Locate the cell with the specified text and output its (X, Y) center coordinate. 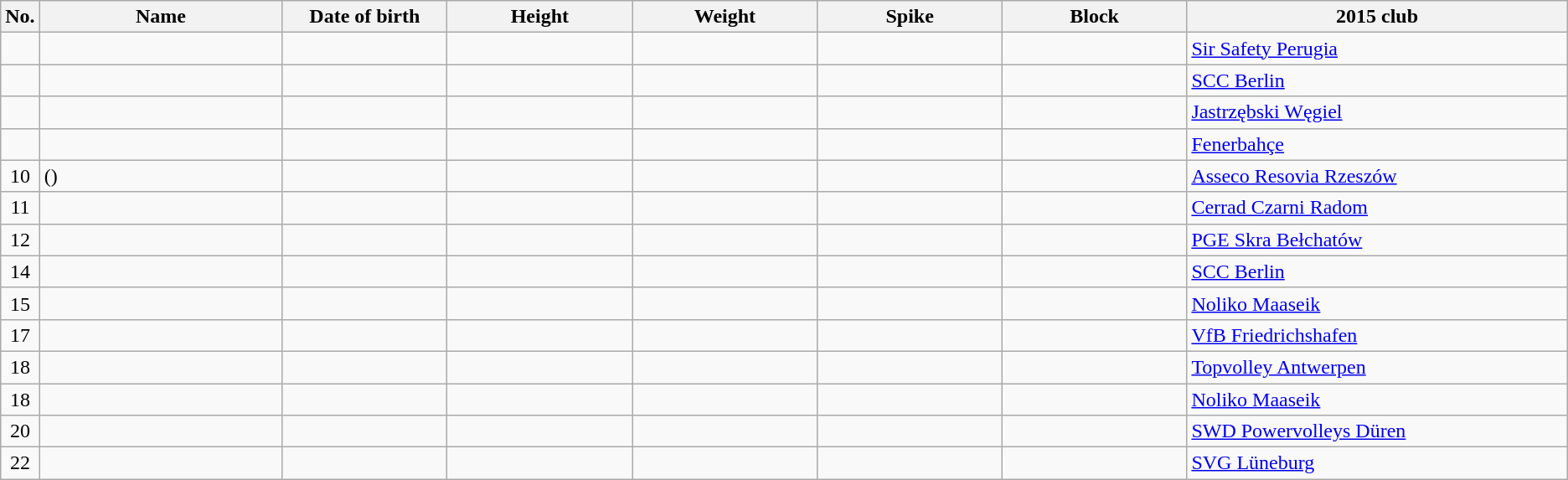
Sir Safety Perugia (1377, 49)
Spike (910, 17)
11 (20, 208)
12 (20, 240)
SVG Lüneburg (1377, 463)
2015 club (1377, 17)
Topvolley Antwerpen (1377, 367)
17 (20, 335)
Date of birth (365, 17)
20 (20, 431)
No. (20, 17)
() (161, 176)
10 (20, 176)
22 (20, 463)
Fenerbahçe (1377, 144)
Height (539, 17)
Weight (725, 17)
SWD Powervolleys Düren (1377, 431)
Block (1094, 17)
VfB Friedrichshafen (1377, 335)
Cerrad Czarni Radom (1377, 208)
15 (20, 303)
Asseco Resovia Rzeszów (1377, 176)
Name (161, 17)
Jastrzębski Węgiel (1377, 112)
PGE Skra Bełchatów (1377, 240)
14 (20, 271)
